Detect which cell encompasses the target text, then output its (X, Y) center coordinate. 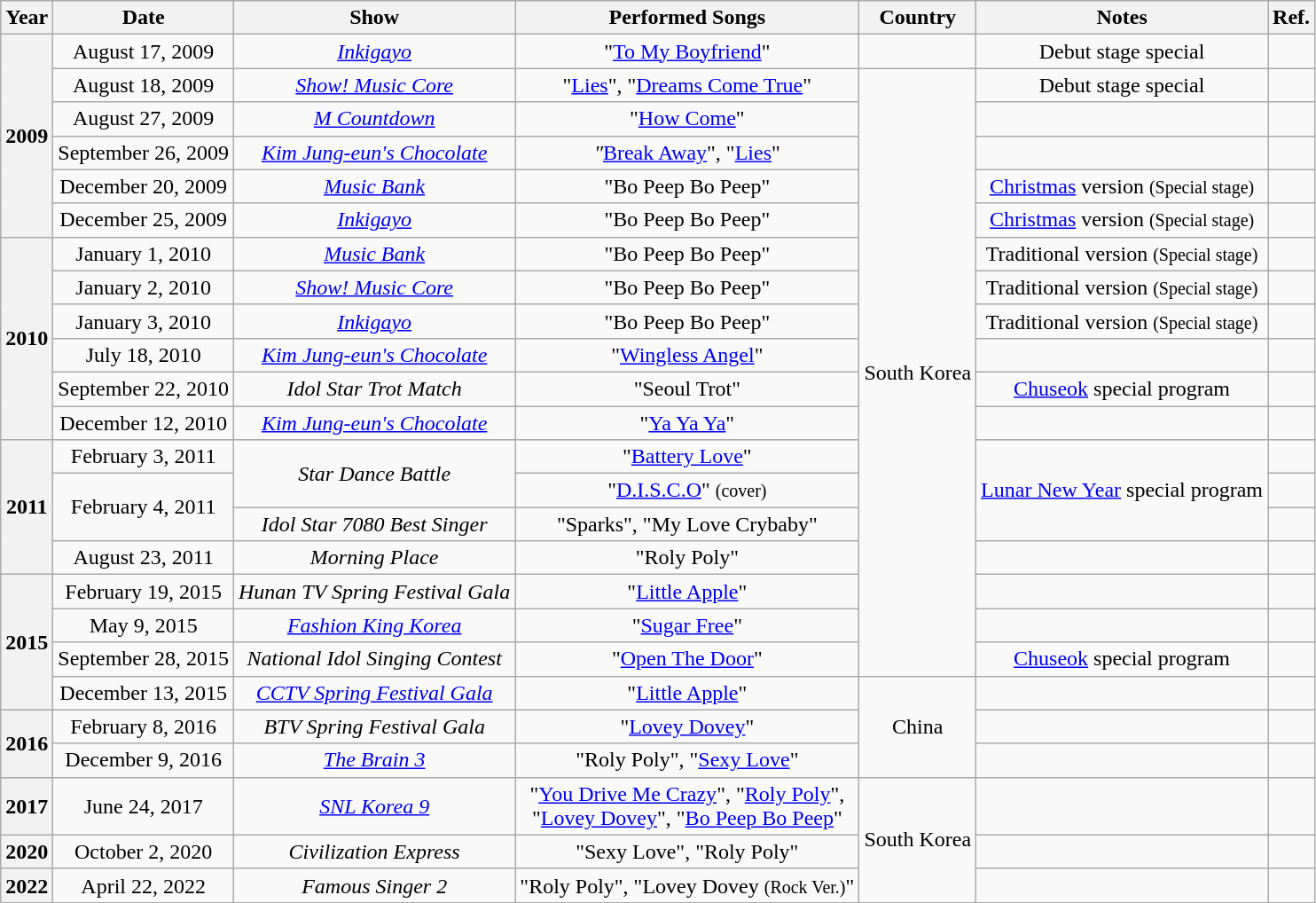
Idol Star Trot Match (374, 389)
China (918, 726)
June 24, 2017 (144, 805)
February 4, 2011 (144, 507)
Country (918, 18)
2020 (27, 852)
December 9, 2016 (144, 760)
The Brain 3 (374, 760)
Idol Star 7080 Best Singer (374, 524)
"Roly Poly" (687, 558)
National Idol Singing Contest (374, 659)
December 25, 2009 (144, 220)
"Roly Poly", "Lovey Dovey (Rock Ver.)" (687, 885)
"Open The Door" (687, 659)
February 19, 2015 (144, 592)
Show (374, 18)
BTV Spring Festival Gala (374, 726)
December 20, 2009 (144, 186)
2017 (27, 805)
January 3, 2010 (144, 321)
2011 (27, 507)
Morning Place (374, 558)
Star Dance Battle (374, 474)
September 26, 2009 (144, 153)
August 18, 2009 (144, 85)
Hunan TV Spring Festival Gala (374, 592)
January 2, 2010 (144, 287)
February 3, 2011 (144, 457)
August 27, 2009 (144, 119)
2022 (27, 885)
February 8, 2016 (144, 726)
2015 (27, 642)
July 18, 2010 (144, 355)
December 13, 2015 (144, 693)
Civilization Express (374, 852)
August 17, 2009 (144, 51)
Lunar New Year special program (1123, 491)
April 22, 2022 (144, 885)
2010 (27, 338)
December 12, 2010 (144, 423)
CCTV Spring Festival Gala (374, 693)
"Sparks", "My Love Crybaby" (687, 524)
"Ya Ya Ya" (687, 423)
"How Come" (687, 119)
M Countdown (374, 119)
Notes (1123, 18)
Date (144, 18)
2009 (27, 136)
"Break Away", "Lies" (687, 153)
Year (27, 18)
September 22, 2010 (144, 389)
August 23, 2011 (144, 558)
January 1, 2010 (144, 254)
"D.I.S.C.O" (cover) (687, 491)
Ref. (1291, 18)
"Wingless Angel" (687, 355)
"You Drive Me Crazy", "Roly Poly","Lovey Dovey", "Bo Peep Bo Peep" (687, 805)
"Roly Poly", "Sexy Love" (687, 760)
"Seoul Trot" (687, 389)
September 28, 2015 (144, 659)
"To My Boyfriend" (687, 51)
May 9, 2015 (144, 625)
Famous Singer 2 (374, 885)
October 2, 2020 (144, 852)
SNL Korea 9 (374, 805)
"Battery Love" (687, 457)
"Lovey Dovey" (687, 726)
"Sugar Free" (687, 625)
2016 (27, 743)
"Sexy Love", "Roly Poly" (687, 852)
"Lies", "Dreams Come True" (687, 85)
Fashion King Korea (374, 625)
Performed Songs (687, 18)
